Extract the (x, y) coordinate from the center of the cell holding the provided text.  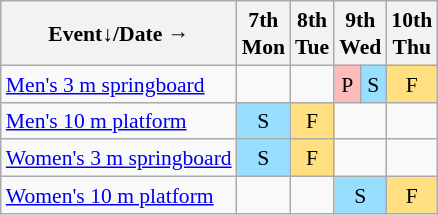
Men's 10 m platform (119, 120)
Event↓/Date → (119, 33)
Men's 3 m springboard (119, 84)
Women's 3 m springboard (119, 158)
7thMon (264, 33)
Women's 10 m platform (119, 194)
10thThu (412, 33)
8thTue (312, 33)
9thWed (360, 33)
P (347, 84)
